Determine the [X, Y] coordinate at the center of the cell enclosing the given text.  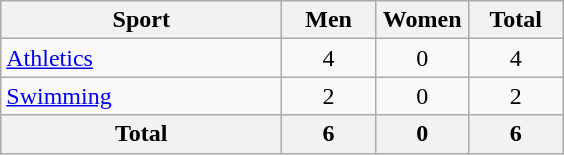
Sport [142, 20]
Athletics [142, 58]
Women [422, 20]
Men [329, 20]
Swimming [142, 96]
